Extract the [X, Y] coordinate from the center of the cell holding the provided text.  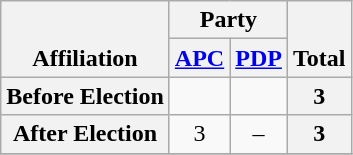
Before Election [86, 96]
Affiliation [86, 39]
Total [319, 39]
APC [199, 58]
– [259, 134]
After Election [86, 134]
Party [228, 20]
PDP [259, 58]
